Pinpoint the cell where the given text exists, returning its (x, y) midpoint coordinate. 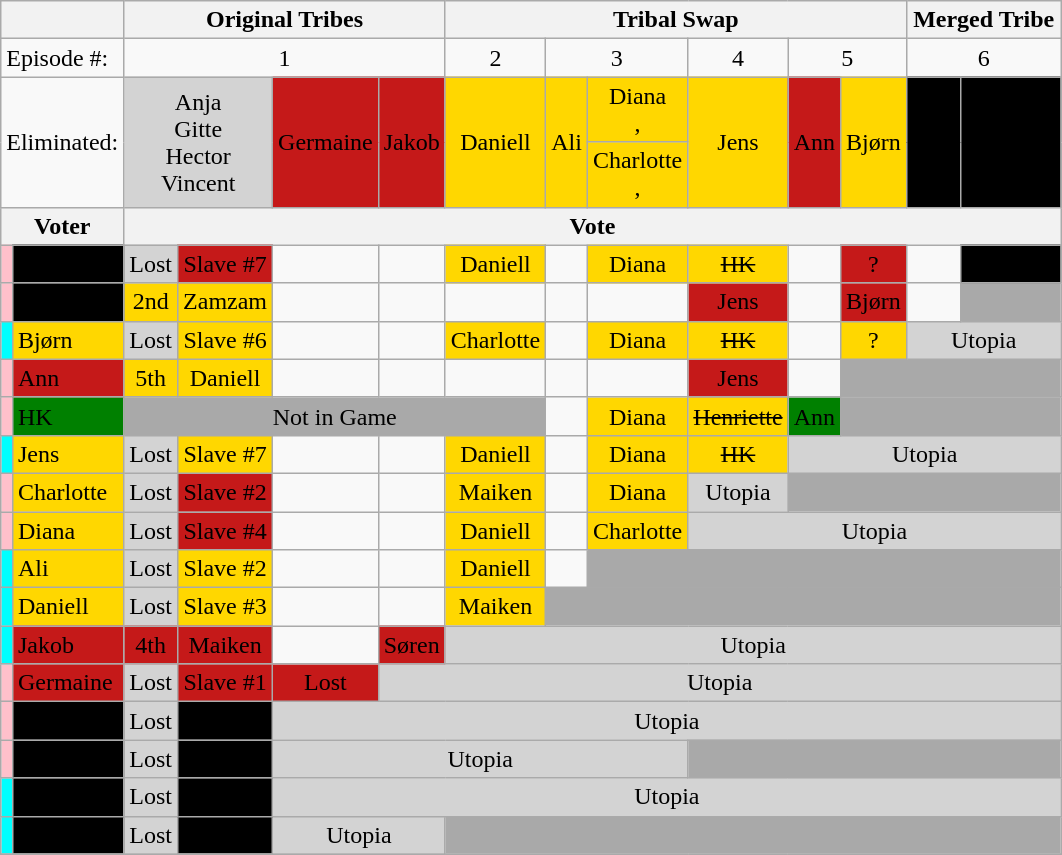
Hector (68, 797)
Gitte (68, 759)
Vincent (68, 835)
5th (151, 378)
Eliminated: (62, 142)
5 (847, 58)
3 (617, 58)
Anja (68, 721)
Slave #1 (226, 683)
Søren (412, 645)
2nd (151, 302)
Merged Tribe (984, 20)
Tribal Swap (676, 20)
Charlotte, (637, 174)
Original Tribes (284, 20)
Zamzam (226, 302)
Slave #5 (226, 797)
Hans Ole (1010, 264)
Not in Game (335, 416)
4th (151, 645)
Henriette (738, 416)
Vote (592, 226)
4 (738, 58)
Diana, (637, 110)
6 (984, 58)
Voter (62, 226)
2 (495, 58)
AnjaGitteHectorVincent (198, 142)
Episode #: (62, 58)
1 (284, 58)
